Identify which cell holds the provided text, then report its [x, y] central coordinate. 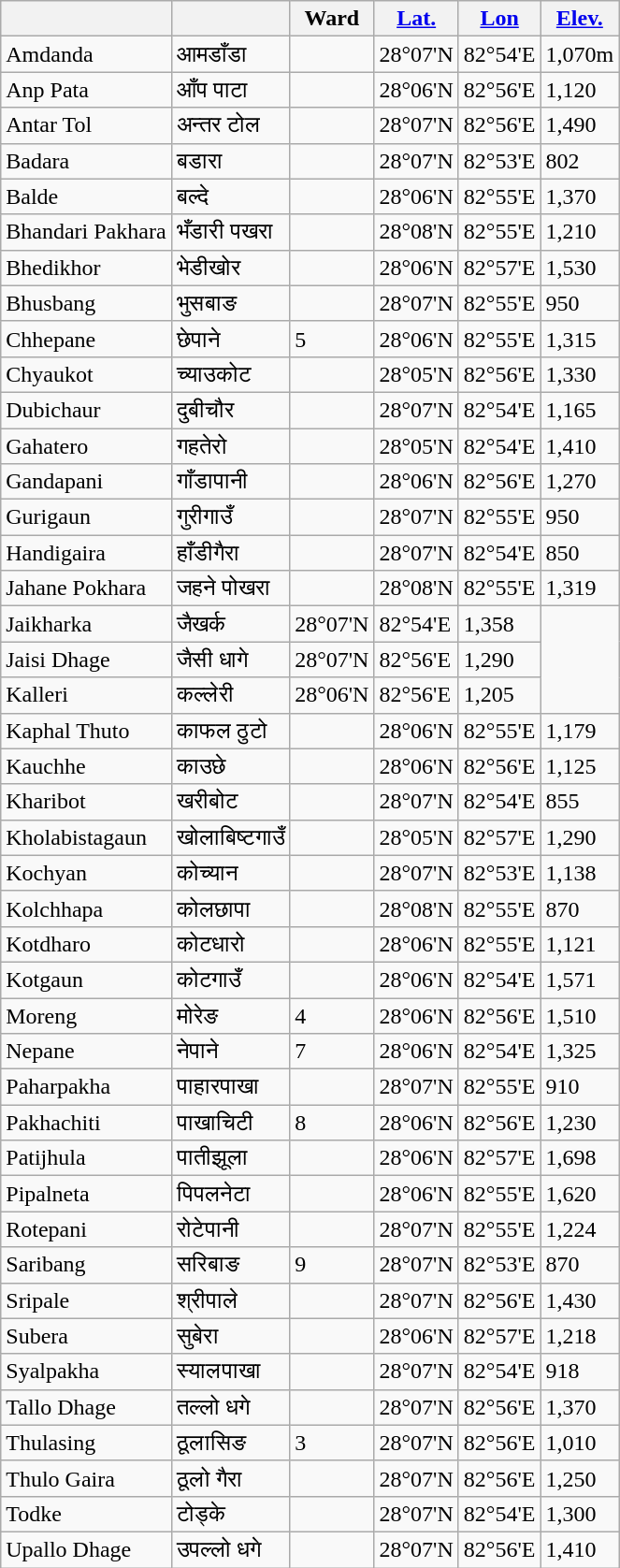
1,070m [580, 54]
भुसबाङ [230, 303]
Kholabistagaun [86, 837]
1,138 [580, 873]
नेपाने [230, 1052]
बल्दे [230, 196]
918 [580, 1372]
Antar Tol [86, 125]
Tallo Dhage [86, 1407]
गुरीगाउँ [230, 517]
1,210 [580, 232]
Amdanda [86, 54]
कोटगाउँ [230, 980]
Kaphal Thuto [86, 731]
Lat. [416, 19]
Kalleri [86, 695]
Pipalneta [86, 1194]
Thulasing [86, 1443]
Thulo Gaira [86, 1478]
1,698 [580, 1158]
855 [580, 802]
सुबेरा [230, 1336]
Kochyan [86, 873]
1,358 [499, 624]
टोड्के [230, 1514]
जैखर्क [230, 624]
छेपाने [230, 339]
Kotdharo [86, 944]
Gandapani [86, 482]
श्रीपाले [230, 1300]
Jaikharka [86, 624]
अन्तर टोल [230, 125]
Kotgaun [86, 980]
Nepane [86, 1052]
Dubichaur [86, 410]
1,179 [580, 731]
आमडाँडा [230, 54]
1,270 [580, 482]
कोच्यान [230, 873]
1,165 [580, 410]
Bhusbang [86, 303]
कल्लेरी [230, 695]
1,620 [580, 1194]
Lon [499, 19]
1,125 [580, 766]
जैसी धागे [230, 660]
850 [580, 553]
पिपलनेटा [230, 1194]
गाँडापानी [230, 482]
Jaisi Dhage [86, 660]
Moreng [86, 1015]
कोलछापा [230, 908]
मोरेङ [230, 1015]
910 [580, 1087]
खोलाबिष्टगाउँ [230, 837]
Anp Pata [86, 90]
Gurigaun [86, 517]
पाखाचिटी [230, 1123]
Rotepani [86, 1229]
Bhandari Pakhara [86, 232]
9 [332, 1265]
भेडीखोर [230, 268]
1,325 [580, 1052]
Balde [86, 196]
1,250 [580, 1478]
Elev. [580, 19]
Paharpakha [86, 1087]
सरिबाङ [230, 1265]
कोटधारो [230, 944]
1,510 [580, 1015]
जहने पोखरा [230, 588]
Chyaukot [86, 374]
भँडारी पखरा [230, 232]
Kolchhapa [86, 908]
1,315 [580, 339]
काफल ठुटो [230, 731]
1,218 [580, 1336]
बडारा [230, 161]
Todke [86, 1514]
Kauchhe [86, 766]
पाहारपाखा [230, 1087]
Badara [86, 161]
Upallo Dhage [86, 1549]
Ward [332, 19]
5 [332, 339]
1,121 [580, 944]
1,230 [580, 1123]
ठूलासिङ [230, 1443]
स्यालपाखा [230, 1372]
Patijhula [86, 1158]
पातीझूला [230, 1158]
1,205 [499, 695]
च्याउकोट [230, 374]
Jahane Pokhara [86, 588]
1,490 [580, 125]
Handigaira [86, 553]
Subera [86, 1336]
Gahatero [86, 446]
1,120 [580, 90]
खरीबोट [230, 802]
8 [332, 1123]
तल्लो धगे [230, 1407]
1,430 [580, 1300]
Chhepane [86, 339]
उपल्लो धगे [230, 1549]
1,330 [580, 374]
1,319 [580, 588]
Kharibot [86, 802]
Bhedikhor [86, 268]
1,571 [580, 980]
4 [332, 1015]
1,300 [580, 1514]
रोटेपानी [230, 1229]
1,530 [580, 268]
हाँडीगैरा [230, 553]
7 [332, 1052]
Sripale [86, 1300]
काउछे [230, 766]
ठूलो गैरा [230, 1478]
1,010 [580, 1443]
दुबीचौर [230, 410]
802 [580, 161]
Pakhachiti [86, 1123]
3 [332, 1443]
1,224 [580, 1229]
आँप पाटा [230, 90]
Saribang [86, 1265]
Syalpakha [86, 1372]
गहतेरो [230, 446]
